Search for the cell housing the specified text and yield its (x, y) center coordinate. 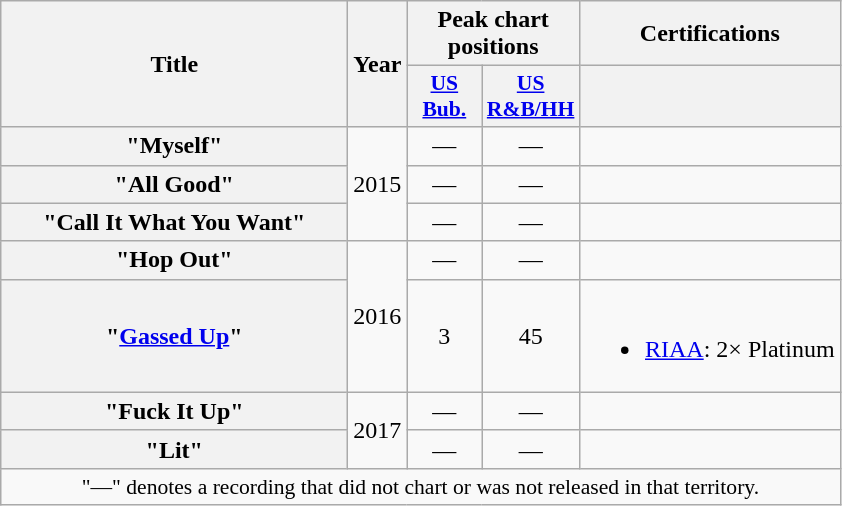
"All Good" (174, 184)
"—" denotes a recording that did not chart or was not released in that territory. (420, 486)
"Lit" (174, 449)
3 (444, 336)
Year (378, 64)
"Hop Out" (174, 260)
RIAA: 2× Platinum (710, 336)
2015 (378, 184)
Certifications (710, 34)
Title (174, 64)
"Fuck It Up" (174, 411)
USBub. (444, 96)
"Call It What You Want" (174, 222)
"Gassed Up" (174, 336)
45 (531, 336)
"Myself" (174, 146)
2016 (378, 316)
USR&B/HH (531, 96)
2017 (378, 430)
Peak chart positions (494, 34)
